From the cell containing the given text, extract its center point as [X, Y] coordinate. 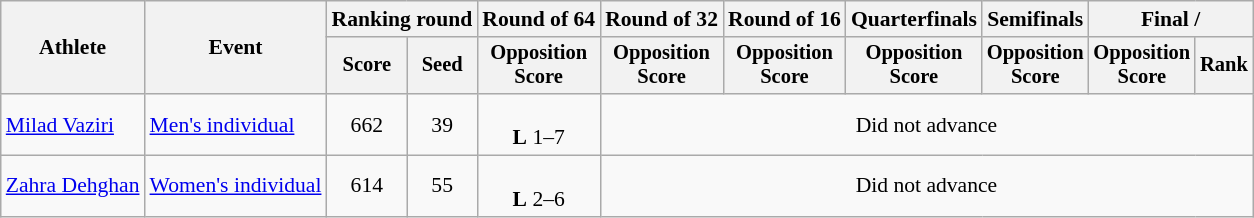
Rank [1224, 66]
662 [368, 124]
55 [442, 186]
Semifinals [1036, 19]
Zahra Dehghan [73, 186]
Seed [442, 66]
Round of 16 [784, 19]
Round of 64 [538, 19]
614 [368, 186]
Athlete [73, 48]
Milad Vaziri [73, 124]
39 [442, 124]
L 2–6 [538, 186]
L 1–7 [538, 124]
Men's individual [236, 124]
Score [368, 66]
Round of 32 [662, 19]
Quarterfinals [914, 19]
Final / [1171, 19]
Event [236, 48]
Women's individual [236, 186]
Ranking round [402, 19]
